Identify which cell holds the provided text, then report its [x, y] central coordinate. 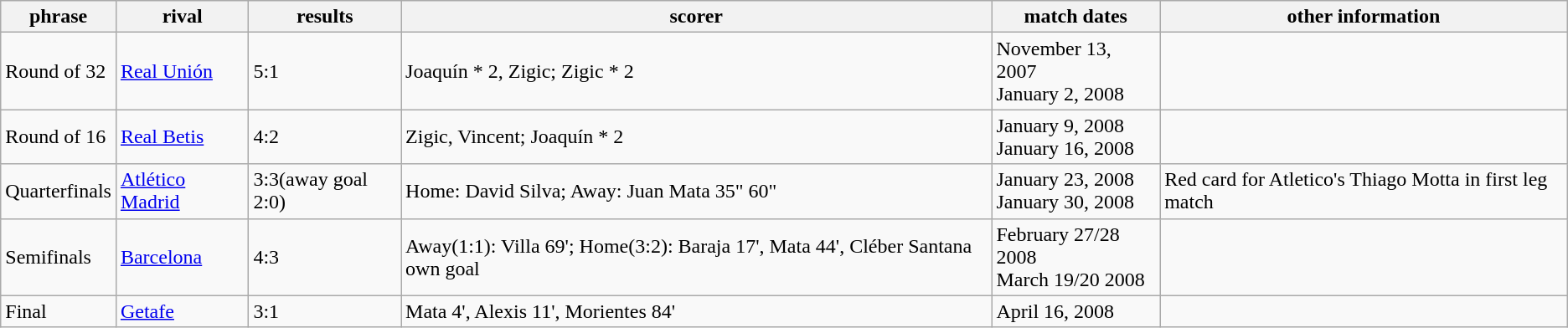
Final [59, 311]
Quarterfinals [59, 191]
Real Betis [182, 137]
match dates [1075, 17]
Zigic, Vincent; Joaquín * 2 [697, 137]
scorer [697, 17]
3:1 [325, 311]
Home: David Silva; Away: Juan Mata 35" 60" [697, 191]
April 16, 2008 [1075, 311]
Round of 16 [59, 137]
Round of 32 [59, 71]
rival [182, 17]
3:3(away goal 2:0) [325, 191]
Real Unión [182, 71]
January 23, 2008 January 30, 2008 [1075, 191]
November 13, 2007 January 2, 2008 [1075, 71]
Mata 4', Alexis 11', Morientes 84' [697, 311]
Getafe [182, 311]
February 27/28 2008 March 19/20 2008 [1075, 257]
Joaquín * 2, Zigic; Zigic * 2 [697, 71]
4:2 [325, 137]
other information [1364, 17]
Away(1:1): Villa 69'; Home(3:2): Baraja 17', Mata 44', Cléber Santana own goal [697, 257]
Barcelona [182, 257]
January 9, 2008 January 16, 2008 [1075, 137]
Atlético Madrid [182, 191]
Semifinals [59, 257]
4:3 [325, 257]
phrase [59, 17]
5:1 [325, 71]
Red card for Atletico's Thiago Motta in first leg match [1364, 191]
results [325, 17]
